Search for the cell housing the specified text and yield its (x, y) center coordinate. 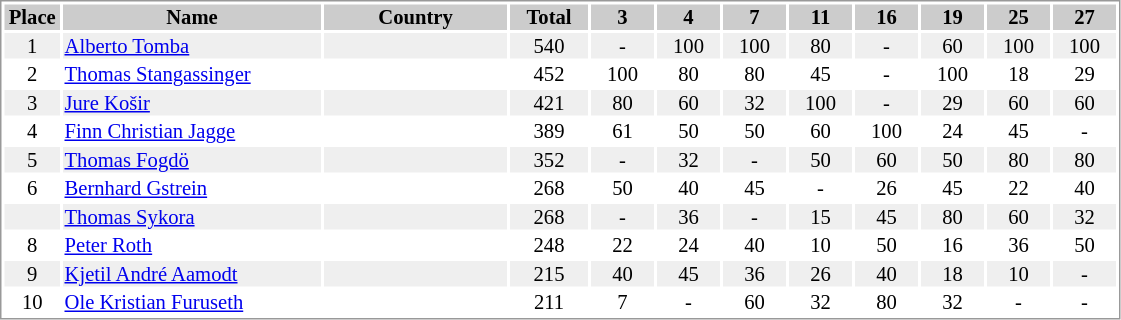
Jure Košir (192, 103)
421 (549, 103)
5 (32, 160)
1 (32, 46)
15 (820, 217)
Bernhard Gstrein (192, 189)
Kjetil André Aamodt (192, 274)
389 (549, 131)
8 (32, 245)
215 (549, 274)
Alberto Tomba (192, 46)
Peter Roth (192, 245)
Place (32, 17)
6 (32, 189)
11 (820, 17)
Ole Kristian Furuseth (192, 303)
Thomas Fogdö (192, 160)
Thomas Sykora (192, 217)
27 (1084, 17)
Finn Christian Jagge (192, 131)
2 (32, 75)
Country (416, 17)
25 (1018, 17)
19 (952, 17)
540 (549, 46)
Name (192, 17)
248 (549, 245)
Thomas Stangassinger (192, 75)
61 (622, 131)
452 (549, 75)
211 (549, 303)
Total (549, 17)
9 (32, 274)
352 (549, 160)
